Output the (X, Y) coordinate of the center of the cell containing the given text.  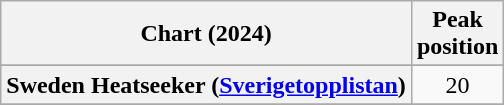
Sweden Heatseeker (Sverigetopplistan) (206, 85)
Chart (2024) (206, 34)
Peakposition (457, 34)
20 (457, 85)
